For the text-containing cell, return its midpoint in [x, y] coordinate format. 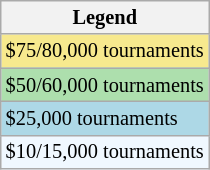
$10/15,000 tournaments [105, 152]
$75/80,000 tournaments [105, 51]
$50/60,000 tournaments [105, 85]
$25,000 tournaments [105, 118]
Legend [105, 17]
